Find where the given text appears and provide that cell's center as (X, Y) coordinate. 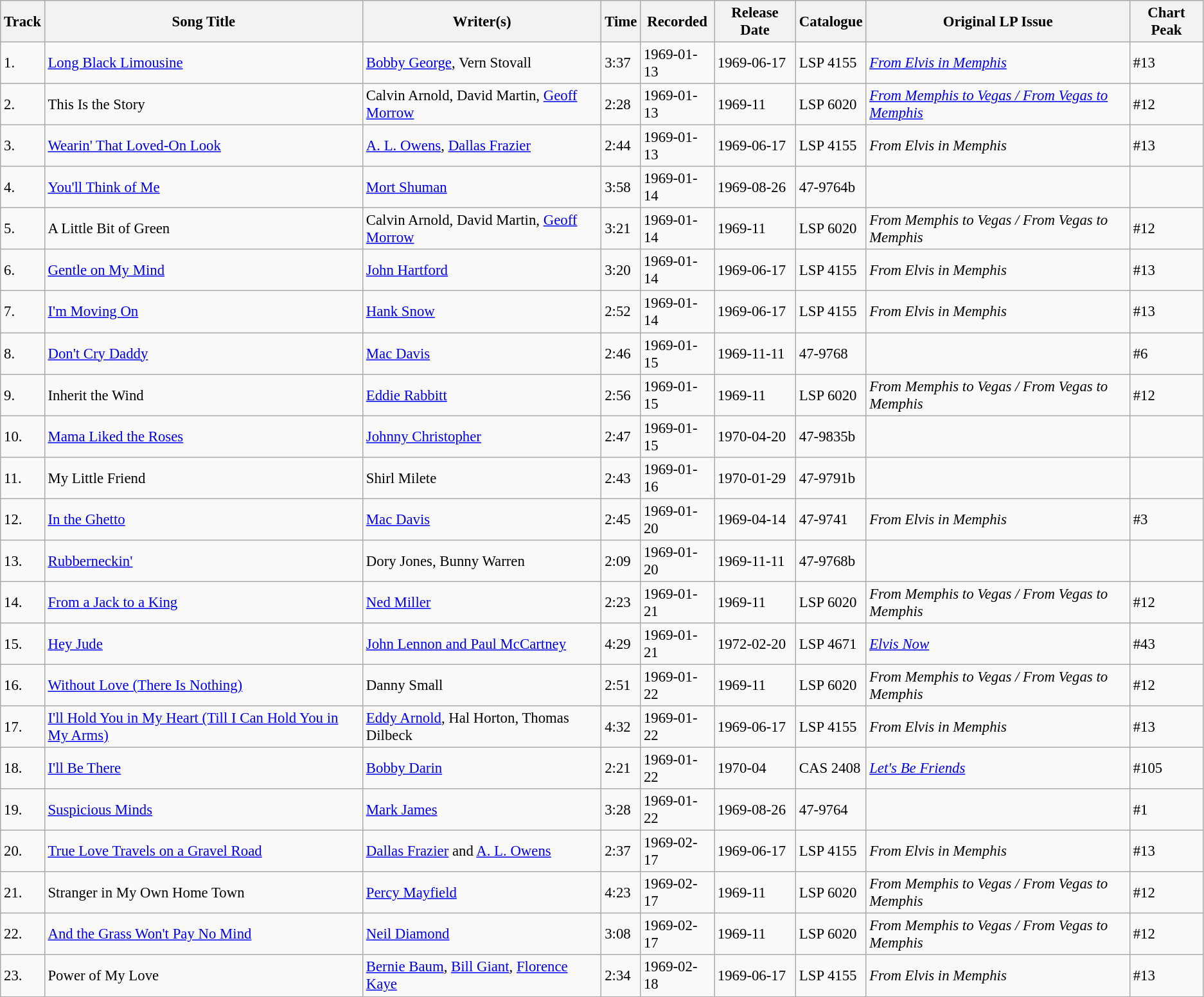
Chart Peak (1166, 22)
1. (22, 63)
Let's Be Friends (998, 768)
Hey Jude (203, 644)
2. (22, 104)
2:52 (621, 312)
21. (22, 893)
2:46 (621, 353)
1972-02-20 (756, 644)
15. (22, 644)
4. (22, 188)
1969-04-14 (756, 519)
3:28 (621, 809)
47-9791b (831, 478)
17. (22, 727)
Neil Diamond (482, 934)
This Is the Story (203, 104)
And the Grass Won't Pay No Mind (203, 934)
Bobby George, Vern Stovall (482, 63)
2:43 (621, 478)
Long Black Limousine (203, 63)
Original LP Issue (998, 22)
1970-04 (756, 768)
47-9764b (831, 188)
Mama Liked the Roses (203, 437)
2:28 (621, 104)
3. (22, 146)
5. (22, 229)
#43 (1166, 644)
Inherit the Wind (203, 394)
11. (22, 478)
2:45 (621, 519)
Danny Small (482, 685)
Elvis Now (998, 644)
Stranger in My Own Home Town (203, 893)
I'm Moving On (203, 312)
3:58 (621, 188)
Song Title (203, 22)
2:56 (621, 394)
Bernie Baum, Bill Giant, Florence Kaye (482, 976)
Recorded (677, 22)
Dallas Frazier and A. L. Owens (482, 852)
47-9741 (831, 519)
My Little Friend (203, 478)
Power of My Love (203, 976)
4:23 (621, 893)
#105 (1166, 768)
Eddy Arnold, Hal Horton, Thomas Dilbeck (482, 727)
1969-01-16 (677, 478)
Writer(s) (482, 22)
A Little Bit of Green (203, 229)
Hank Snow (482, 312)
Mark James (482, 809)
Track (22, 22)
14. (22, 603)
#6 (1166, 353)
2:44 (621, 146)
47-9764 (831, 809)
23. (22, 976)
Mort Shuman (482, 188)
20. (22, 852)
47-9768 (831, 353)
16. (22, 685)
2:34 (621, 976)
Percy Mayfield (482, 893)
2:09 (621, 561)
9. (22, 394)
You'll Think of Me (203, 188)
A. L. Owens, Dallas Frazier (482, 146)
2:47 (621, 437)
Rubberneckin' (203, 561)
Time (621, 22)
3:21 (621, 229)
#3 (1166, 519)
I'll Hold You in My Heart (Till I Can Hold You in My Arms) (203, 727)
True Love Travels on a Gravel Road (203, 852)
3:20 (621, 270)
4:32 (621, 727)
2:37 (621, 852)
Johnny Christopher (482, 437)
4:29 (621, 644)
1969-02-18 (677, 976)
3:37 (621, 63)
LSP 4671 (831, 644)
Release Date (756, 22)
1970-01-29 (756, 478)
Wearin' That Loved-On Look (203, 146)
CAS 2408 (831, 768)
1970-04-20 (756, 437)
John Lennon and Paul McCartney (482, 644)
Bobby Darin (482, 768)
22. (22, 934)
3:08 (621, 934)
12. (22, 519)
Eddie Rabbitt (482, 394)
Ned Miller (482, 603)
8. (22, 353)
13. (22, 561)
6. (22, 270)
10. (22, 437)
2:23 (621, 603)
18. (22, 768)
Suspicious Minds (203, 809)
47-9768b (831, 561)
#1 (1166, 809)
Gentle on My Mind (203, 270)
Shirl Milete (482, 478)
47-9835b (831, 437)
7. (22, 312)
Without Love (There Is Nothing) (203, 685)
Dory Jones, Bunny Warren (482, 561)
John Hartford (482, 270)
From a Jack to a King (203, 603)
Don't Cry Daddy (203, 353)
2:21 (621, 768)
I'll Be There (203, 768)
2:51 (621, 685)
In the Ghetto (203, 519)
Catalogue (831, 22)
19. (22, 809)
